Locate the cell with the specified text and output its (X, Y) center coordinate. 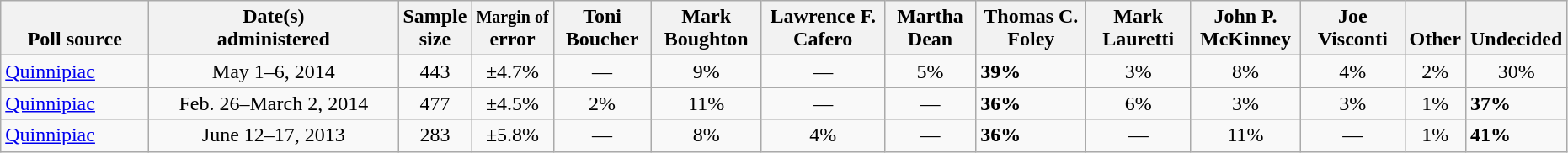
±4.5% (512, 103)
477 (435, 103)
JoeVisconti (1353, 29)
Date(s)administered (274, 29)
Other (1435, 29)
MarthaDean (930, 29)
283 (435, 135)
June 12–17, 2013 (274, 135)
Poll source (75, 29)
37% (1516, 103)
5% (930, 71)
Lawrence F.Cafero (823, 29)
±4.7% (512, 71)
Samplesize (435, 29)
443 (435, 71)
ToniBoucher (602, 29)
MarkBoughton (706, 29)
Thomas C.Foley (1031, 29)
41% (1516, 135)
6% (1139, 103)
John P.McKinney (1245, 29)
39% (1031, 71)
30% (1516, 71)
May 1–6, 2014 (274, 71)
Undecided (1516, 29)
Feb. 26–March 2, 2014 (274, 103)
9% (706, 71)
Margin oferror (512, 29)
±5.8% (512, 135)
MarkLauretti (1139, 29)
